Output the [X, Y] coordinate of the center of the cell containing the given text.  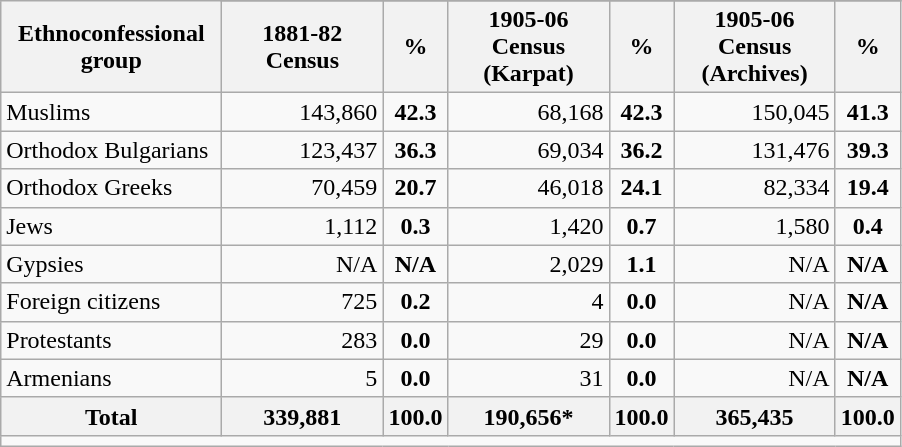
Protestants [112, 340]
46,018 [528, 188]
1,112 [302, 226]
69,034 [528, 150]
Total [112, 416]
Foreign citizens [112, 302]
1905-06 Census (Archives) [754, 47]
82,334 [754, 188]
0.7 [642, 226]
150,045 [754, 112]
5 [302, 378]
190,656* [528, 416]
1905-06 Census (Karpat) [528, 47]
36.3 [416, 150]
Ethnoconfessional group [112, 47]
1,580 [754, 226]
70,459 [302, 188]
Gypsies [112, 264]
2,029 [528, 264]
365,435 [754, 416]
Jews [112, 226]
36.2 [642, 150]
Orthodox Greeks [112, 188]
Muslims [112, 112]
143,860 [302, 112]
4 [528, 302]
41.3 [868, 112]
20.7 [416, 188]
Orthodox Bulgarians [112, 150]
1881-82 Census [302, 47]
1,420 [528, 226]
131,476 [754, 150]
Armenians [112, 378]
283 [302, 340]
19.4 [868, 188]
339,881 [302, 416]
0.2 [416, 302]
29 [528, 340]
123,437 [302, 150]
31 [528, 378]
725 [302, 302]
39.3 [868, 150]
68,168 [528, 112]
24.1 [642, 188]
0.3 [416, 226]
1.1 [642, 264]
0.4 [868, 226]
